Return the [X, Y] coordinate for the center point of the cell that contains the specified text.  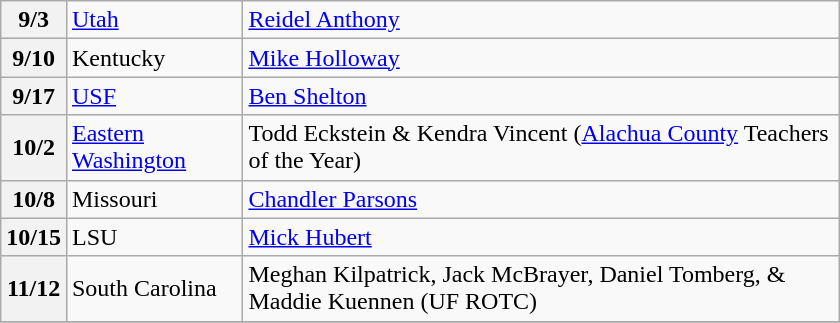
9/17 [34, 96]
10/15 [34, 237]
11/12 [34, 288]
10/8 [34, 199]
Kentucky [154, 58]
Utah [154, 20]
10/2 [34, 148]
Chandler Parsons [541, 199]
Missouri [154, 199]
Meghan Kilpatrick, Jack McBrayer, Daniel Tomberg, & Maddie Kuennen (UF ROTC) [541, 288]
LSU [154, 237]
Reidel Anthony [541, 20]
Ben Shelton [541, 96]
Eastern Washington [154, 148]
Mick Hubert [541, 237]
USF [154, 96]
Todd Eckstein & Kendra Vincent (Alachua County Teachers of the Year) [541, 148]
9/3 [34, 20]
Mike Holloway [541, 58]
9/10 [34, 58]
South Carolina [154, 288]
